Extract the (x, y) coordinate from the center of the cell holding the provided text.  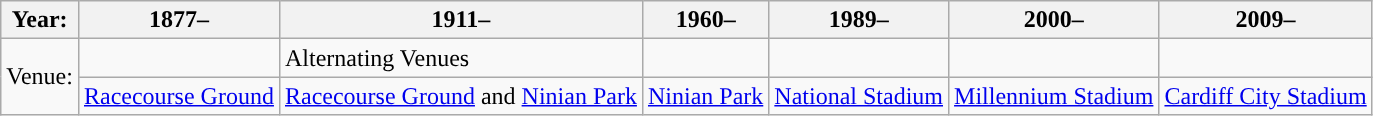
1911– (460, 20)
1877– (178, 20)
1989– (859, 20)
Millennium Stadium (1054, 96)
Alternating Venues (460, 58)
Cardiff City Stadium (1266, 96)
Ninian Park (705, 96)
Racecourse Ground (178, 96)
Racecourse Ground and Ninian Park (460, 96)
Year: (40, 20)
2000– (1054, 20)
1960– (705, 20)
Venue: (40, 77)
National Stadium (859, 96)
2009– (1266, 20)
